Return (x, y) of the center of cell containing provided text 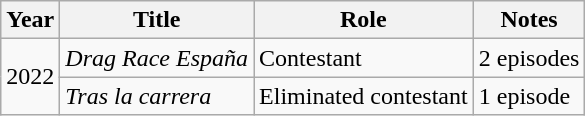
Role (364, 20)
Drag Race España (157, 58)
2 episodes (529, 58)
Contestant (364, 58)
Tras la carrera (157, 96)
1 episode (529, 96)
Title (157, 20)
Eliminated contestant (364, 96)
Notes (529, 20)
2022 (30, 77)
Year (30, 20)
